Detect which cell encompasses the target text, then output its (X, Y) center coordinate. 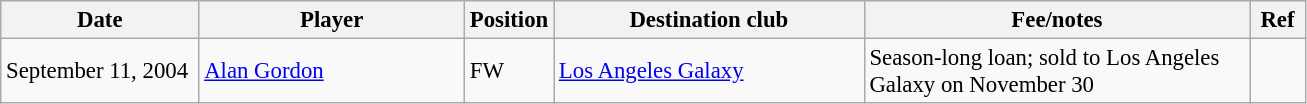
Season-long loan; sold to Los Angeles Galaxy on November 30 (1057, 72)
Alan Gordon (332, 72)
FW (508, 72)
Position (508, 20)
Destination club (710, 20)
Date (100, 20)
Ref (1278, 20)
Player (332, 20)
Los Angeles Galaxy (710, 72)
September 11, 2004 (100, 72)
Fee/notes (1057, 20)
